Capture the cell that displays the provided text and extract its [X, Y] central coordinate. 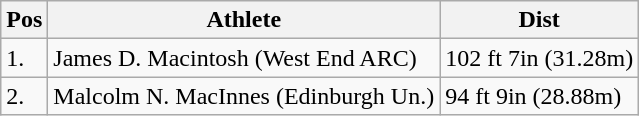
1. [24, 58]
Malcolm N. MacInnes (Edinburgh Un.) [244, 96]
James D. Macintosh (West End ARC) [244, 58]
94 ft 9in (28.88m) [540, 96]
102 ft 7in (31.28m) [540, 58]
Athlete [244, 20]
Pos [24, 20]
2. [24, 96]
Dist [540, 20]
